Search for the cell housing the specified text and yield its [X, Y] center coordinate. 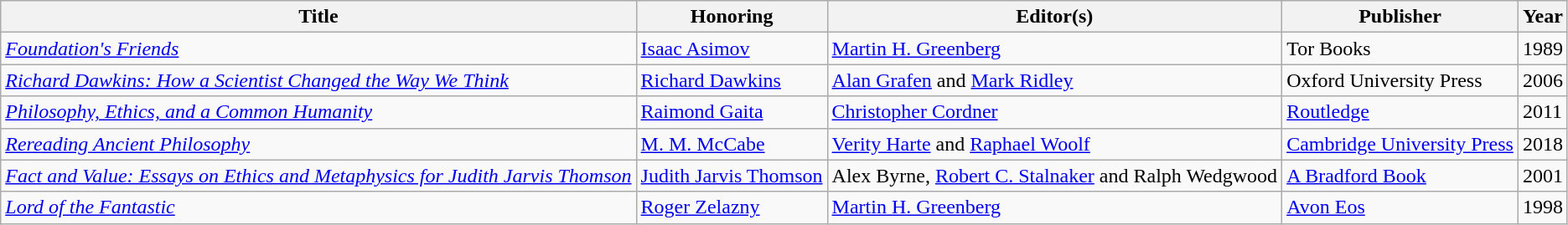
Rereading Ancient Philosophy [318, 144]
Foundation's Friends [318, 49]
Alan Grafen and Mark Ridley [1054, 80]
Honoring [732, 17]
Fact and Value: Essays on Ethics and Metaphysics for Judith Jarvis Thomson [318, 176]
Cambridge University Press [1400, 144]
M. M. McCabe [732, 144]
Routledge [1400, 112]
Avon Eos [1400, 207]
Alex Byrne, Robert C. Stalnaker and Ralph Wedgwood [1054, 176]
2011 [1542, 112]
Editor(s) [1054, 17]
A Bradford Book [1400, 176]
2018 [1542, 144]
2001 [1542, 176]
Christopher Cordner [1054, 112]
1998 [1542, 207]
Year [1542, 17]
Lord of the Fantastic [318, 207]
Richard Dawkins [732, 80]
2006 [1542, 80]
Oxford University Press [1400, 80]
Title [318, 17]
Tor Books [1400, 49]
Verity Harte and Raphael Woolf [1054, 144]
Roger Zelazny [732, 207]
Judith Jarvis Thomson [732, 176]
Publisher [1400, 17]
Philosophy, Ethics, and a Common Humanity [318, 112]
Raimond Gaita [732, 112]
Richard Dawkins: How a Scientist Changed the Way We Think [318, 80]
Isaac Asimov [732, 49]
1989 [1542, 49]
